Locate the cell with the specified text and output its (X, Y) center coordinate. 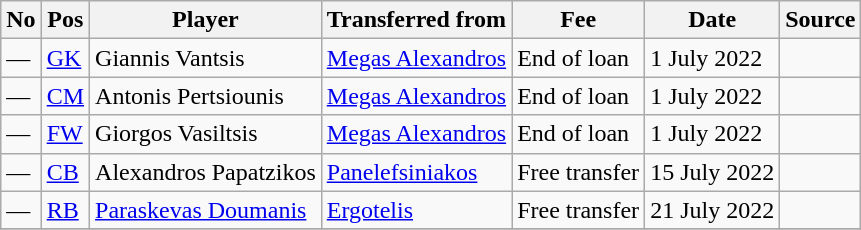
Paraskevas Doumanis (206, 210)
Antonis Pertsiounis (206, 96)
CB (65, 172)
Alexandros Papatzikos (206, 172)
RB (65, 210)
Source (820, 20)
21 July 2022 (712, 210)
Date (712, 20)
Panelefsiniakos (416, 172)
Ergotelis (416, 210)
GK (65, 58)
Giorgos Vasiltsis (206, 134)
Player (206, 20)
CM (65, 96)
Fee (578, 20)
Pos (65, 20)
FW (65, 134)
No (21, 20)
15 July 2022 (712, 172)
Giannis Vantsis (206, 58)
Transferred from (416, 20)
